Pinpoint the cell where the given text exists, returning its [X, Y] midpoint coordinate. 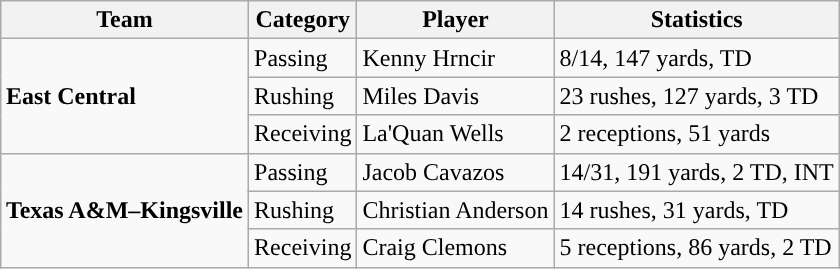
Team [124, 20]
La'Quan Wells [456, 134]
Category [303, 20]
Christian Anderson [456, 210]
23 rushes, 127 yards, 3 TD [696, 96]
5 receptions, 86 yards, 2 TD [696, 248]
Craig Clemons [456, 248]
14 rushes, 31 yards, TD [696, 210]
8/14, 147 yards, TD [696, 58]
Statistics [696, 20]
Jacob Cavazos [456, 172]
Player [456, 20]
14/31, 191 yards, 2 TD, INT [696, 172]
2 receptions, 51 yards [696, 134]
Kenny Hrncir [456, 58]
East Central [124, 96]
Miles Davis [456, 96]
Texas A&M–Kingsville [124, 210]
